For the text-containing cell, return its midpoint in (x, y) coordinate format. 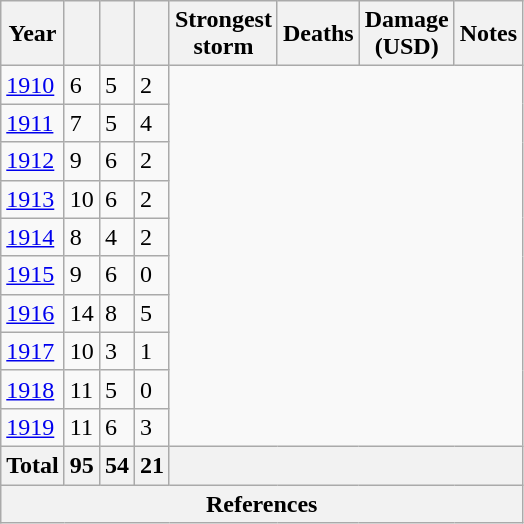
21 (152, 465)
1914 (33, 237)
Strongeststorm (223, 34)
Deaths (318, 34)
1 (152, 351)
Total (33, 465)
1918 (33, 389)
1911 (33, 123)
95 (82, 465)
Year (33, 34)
1913 (33, 199)
1917 (33, 351)
1916 (33, 313)
14 (82, 313)
7 (82, 123)
1910 (33, 85)
Notes (488, 34)
1915 (33, 275)
1912 (33, 161)
References (262, 503)
Damage(USD) (406, 34)
54 (116, 465)
1919 (33, 427)
